Identify which cell holds the provided text, then report its (x, y) central coordinate. 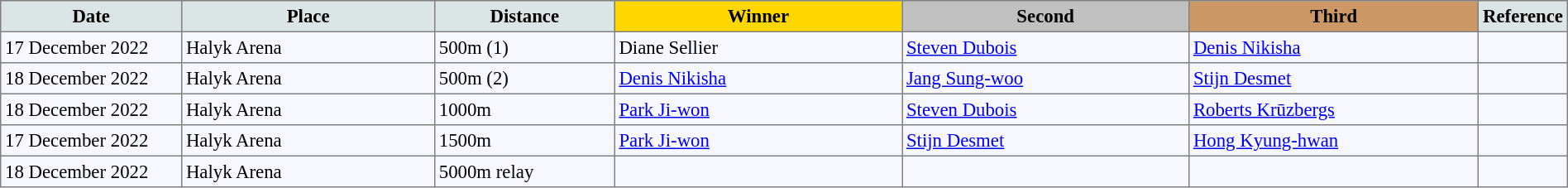
Place (308, 17)
500m (1) (525, 47)
Winner (758, 17)
Second (1045, 17)
Jang Sung-woo (1045, 79)
Reference (1523, 17)
Distance (525, 17)
5000m relay (525, 171)
Diane Sellier (758, 47)
Third (1334, 17)
1000m (525, 109)
Hong Kyung-hwan (1334, 141)
Date (91, 17)
500m (2) (525, 79)
1500m (525, 141)
Roberts Krūzbergs (1334, 109)
